Pinpoint the cell where the given text exists, returning its [x, y] midpoint coordinate. 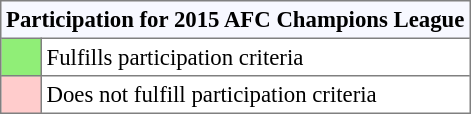
Participation for 2015 AFC Champions League [236, 20]
Does not fulfill participation criteria [255, 95]
Fulfills participation criteria [255, 57]
